Return [x, y] of the center of cell containing provided text 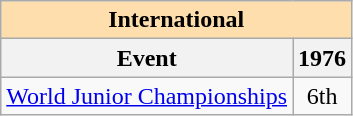
Event [147, 58]
6th [322, 96]
World Junior Championships [147, 96]
International [176, 20]
1976 [322, 58]
